Detect which cell encompasses the target text, then output its (x, y) center coordinate. 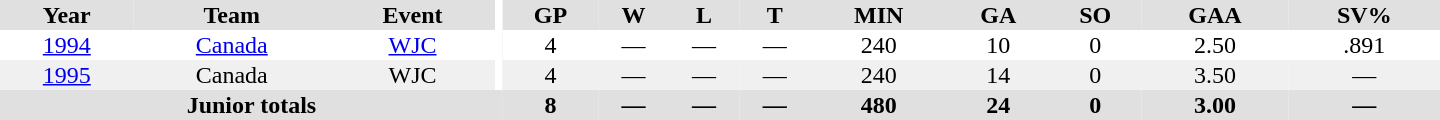
GA (998, 15)
14 (998, 75)
Year (67, 15)
SO (1095, 15)
3.00 (1215, 105)
Event (412, 15)
Junior totals (252, 105)
GAA (1215, 15)
MIN (878, 15)
SV% (1364, 15)
24 (998, 105)
8 (550, 105)
10 (998, 45)
Team (232, 15)
1994 (67, 45)
L (704, 15)
2.50 (1215, 45)
W (634, 15)
3.50 (1215, 75)
1995 (67, 75)
480 (878, 105)
.891 (1364, 45)
T (774, 15)
GP (550, 15)
